Identify which cell holds the provided text, then report its (X, Y) central coordinate. 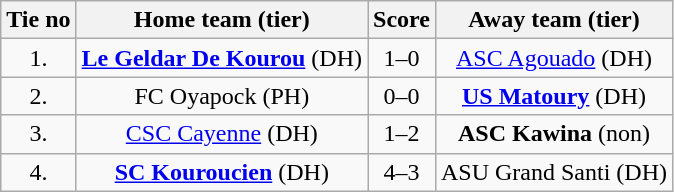
Le Geldar De Kourou (DH) (222, 58)
1–0 (402, 58)
Tie no (38, 20)
ASC Kawina (non) (554, 134)
4. (38, 172)
Score (402, 20)
Home team (tier) (222, 20)
1. (38, 58)
SC Kouroucien (DH) (222, 172)
CSC Cayenne (DH) (222, 134)
3. (38, 134)
Away team (tier) (554, 20)
4–3 (402, 172)
1–2 (402, 134)
ASU Grand Santi (DH) (554, 172)
2. (38, 96)
ASC Agouado (DH) (554, 58)
0–0 (402, 96)
FC Oyapock (PH) (222, 96)
US Matoury (DH) (554, 96)
